Identify which cell holds the provided text, then report its [X, Y] central coordinate. 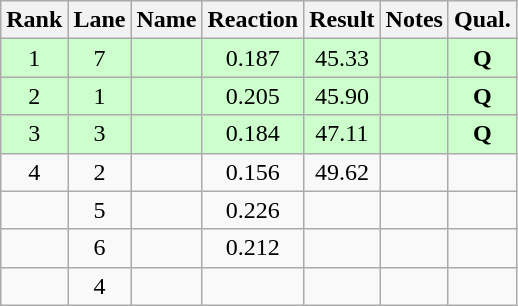
7 [100, 58]
0.156 [253, 172]
6 [100, 248]
47.11 [342, 134]
0.187 [253, 58]
0.205 [253, 96]
Rank [34, 20]
49.62 [342, 172]
5 [100, 210]
45.90 [342, 96]
0.184 [253, 134]
45.33 [342, 58]
Notes [414, 20]
Result [342, 20]
Reaction [253, 20]
Qual. [482, 20]
Name [166, 20]
0.226 [253, 210]
0.212 [253, 248]
Lane [100, 20]
